For the text-containing cell, return its midpoint in (X, Y) coordinate format. 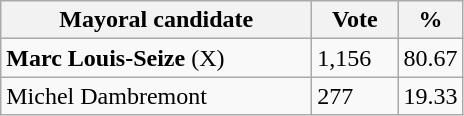
% (430, 20)
19.33 (430, 96)
80.67 (430, 58)
277 (355, 96)
Mayoral candidate (156, 20)
1,156 (355, 58)
Marc Louis-Seize (X) (156, 58)
Michel Dambremont (156, 96)
Vote (355, 20)
